Output the [x, y] coordinate of the center of the cell containing the given text.  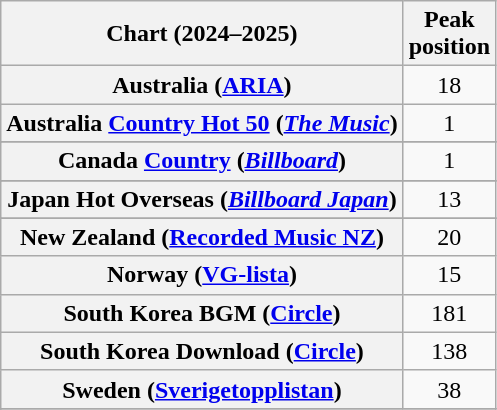
Australia Country Hot 50 (The Music) [202, 123]
Japan Hot Overseas (Billboard Japan) [202, 199]
15 [449, 275]
Canada Country (Billboard) [202, 161]
138 [449, 351]
South Korea BGM (Circle) [202, 313]
18 [449, 85]
20 [449, 237]
South Korea Download (Circle) [202, 351]
Chart (2024–2025) [202, 34]
Norway (VG-lista) [202, 275]
Peakposition [449, 34]
38 [449, 389]
Sweden (Sverigetopplistan) [202, 389]
13 [449, 199]
New Zealand (Recorded Music NZ) [202, 237]
181 [449, 313]
Australia (ARIA) [202, 85]
